Return (X, Y) of the center of cell containing provided text 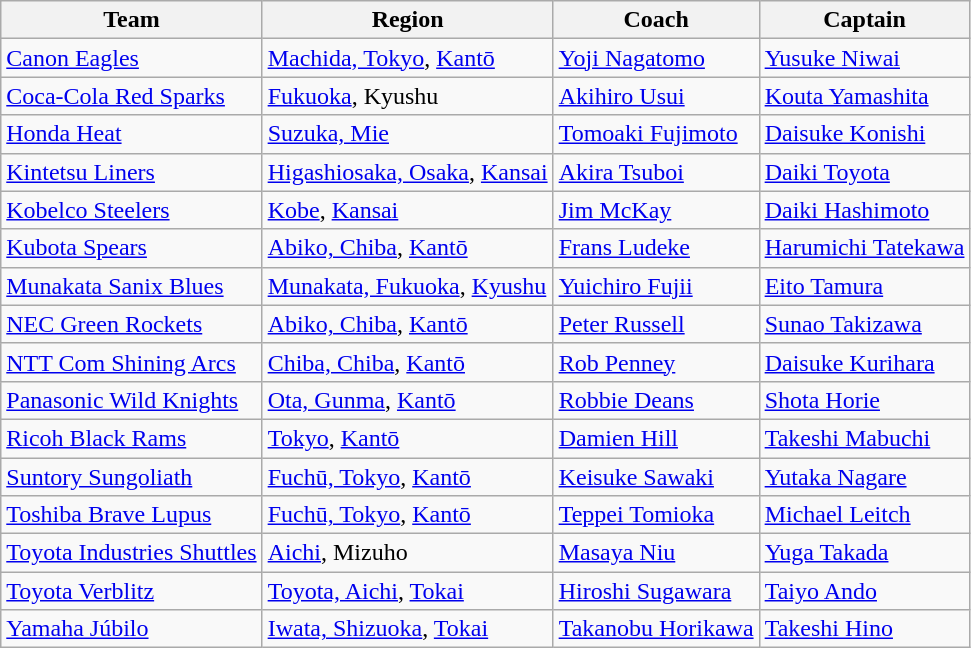
Shota Horie (864, 400)
Toyota Verblitz (132, 591)
Daiki Hashimoto (864, 210)
Ota, Gunma, Kantō (408, 400)
Takeshi Hino (864, 629)
Coach (656, 20)
Teppei Tomioka (656, 515)
Sunao Takizawa (864, 324)
Munakata Sanix Blues (132, 286)
Keisuke Sawaki (656, 477)
Peter Russell (656, 324)
NEC Green Rockets (132, 324)
Coca-Cola Red Sparks (132, 96)
Iwata, Shizuoka, Tokai (408, 629)
Robbie Deans (656, 400)
Frans Ludeke (656, 248)
Takanobu Horikawa (656, 629)
Daisuke Konishi (864, 134)
Region (408, 20)
Damien Hill (656, 438)
Hiroshi Sugawara (656, 591)
Yuichiro Fujii (656, 286)
Rob Penney (656, 362)
Takeshi Mabuchi (864, 438)
Toyota, Aichi, Tokai (408, 591)
Captain (864, 20)
Toshiba Brave Lupus (132, 515)
Kobelco Steelers (132, 210)
Team (132, 20)
Aichi, Mizuho (408, 553)
Munakata, Fukuoka, Kyushu (408, 286)
Jim McKay (656, 210)
Eito Tamura (864, 286)
Ricoh Black Rams (132, 438)
Akihiro Usui (656, 96)
Daiki Toyota (864, 172)
Suntory Sungoliath (132, 477)
Akira Tsuboi (656, 172)
Yusuke Niwai (864, 58)
Fukuoka, Kyushu (408, 96)
Harumichi Tatekawa (864, 248)
Toyota Industries Shuttles (132, 553)
Suzuka, Mie (408, 134)
Kouta Yamashita (864, 96)
Kintetsu Liners (132, 172)
Panasonic Wild Knights (132, 400)
Higashiosaka, Osaka, Kansai (408, 172)
Chiba, Chiba, Kantō (408, 362)
Machida, Tokyo, Kantō (408, 58)
Michael Leitch (864, 515)
Yamaha Júbilo (132, 629)
Yuga Takada (864, 553)
Kobe, Kansai (408, 210)
Taiyo Ando (864, 591)
Yoji Nagatomo (656, 58)
Canon Eagles (132, 58)
Masaya Niu (656, 553)
Kubota Spears (132, 248)
Tokyo, Kantō (408, 438)
Honda Heat (132, 134)
NTT Com Shining Arcs (132, 362)
Tomoaki Fujimoto (656, 134)
Daisuke Kurihara (864, 362)
Yutaka Nagare (864, 477)
